Return the (X, Y) coordinate for the center point of the cell that contains the specified text.  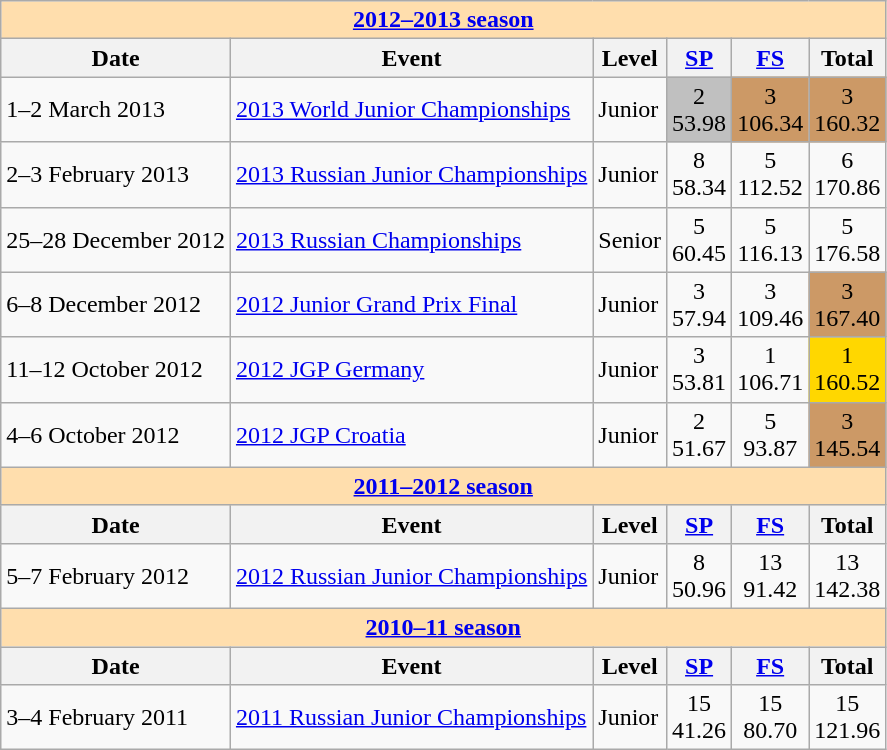
5 116.13 (770, 240)
3–4 February 2011 (116, 718)
5 176.58 (848, 240)
15 41.26 (700, 718)
8 58.34 (700, 174)
3 57.94 (700, 304)
2012 Junior Grand Prix Final (411, 304)
15 121.96 (848, 718)
1 106.71 (770, 370)
2013 Russian Championships (411, 240)
2013 World Junior Championships (411, 110)
3 53.81 (700, 370)
6–8 December 2012 (116, 304)
6 170.86 (848, 174)
3 106.34 (770, 110)
2013 Russian Junior Championships (411, 174)
3 145.54 (848, 434)
2012 JGP Germany (411, 370)
5 60.45 (700, 240)
3 160.32 (848, 110)
1–2 March 2013 (116, 110)
3 109.46 (770, 304)
2010–11 season (444, 627)
11–12 October 2012 (116, 370)
3 167.40 (848, 304)
2012 JGP Croatia (411, 434)
2 51.67 (700, 434)
8 50.96 (700, 576)
25–28 December 2012 (116, 240)
2012–2013 season (444, 20)
15 80.70 (770, 718)
2 53.98 (700, 110)
13 142.38 (848, 576)
5 93.87 (770, 434)
2011–2012 season (444, 486)
5 112.52 (770, 174)
5–7 February 2012 (116, 576)
4–6 October 2012 (116, 434)
13 91.42 (770, 576)
2012 Russian Junior Championships (411, 576)
Senior (630, 240)
1 160.52 (848, 370)
2–3 February 2013 (116, 174)
2011 Russian Junior Championships (411, 718)
